Scan for the cell matching the given text and deliver its (X, Y) coordinate at center. 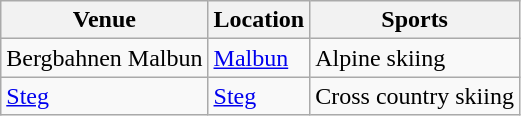
Venue (104, 20)
Malbun (259, 58)
Location (259, 20)
Bergbahnen Malbun (104, 58)
Cross country skiing (415, 96)
Alpine skiing (415, 58)
Sports (415, 20)
